Extract the [X, Y] coordinate from the center of the cell holding the provided text.  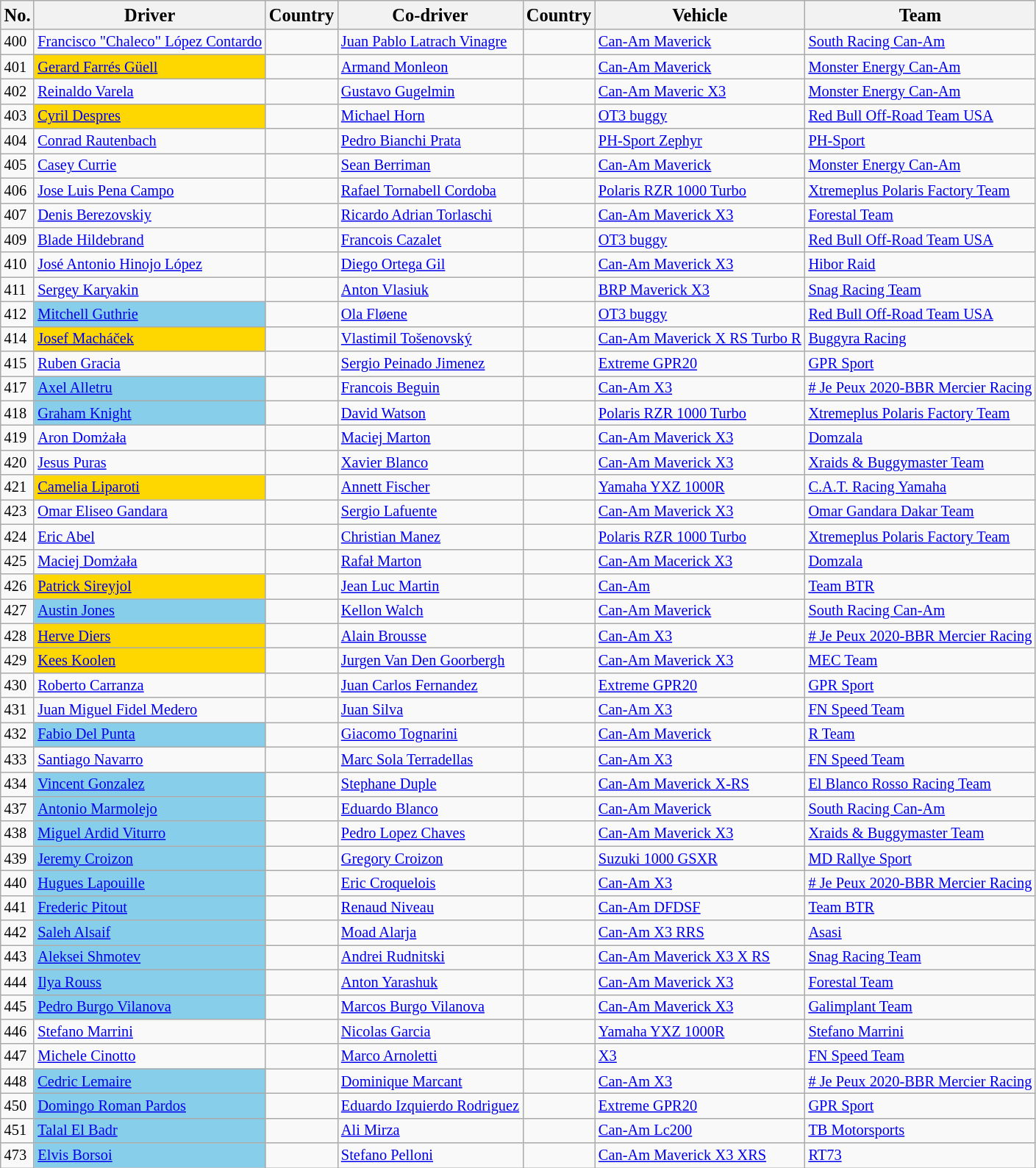
Can-Am X3 RRS [700, 933]
446 [18, 1031]
Sergio Lafuente [430, 512]
Jean Luc Martin [430, 586]
Ilya Rouss [150, 982]
434 [18, 784]
Moad Alarja [430, 933]
Juan Miguel Fidel Medero [150, 710]
Can-Am Lc200 [700, 1131]
Cyril Despres [150, 116]
Annett Fischer [430, 487]
Omar Gandara Dakar Team [921, 512]
Frederic Pitout [150, 908]
426 [18, 586]
450 [18, 1106]
Can-Am Maverick X3 X RS [700, 957]
Eduardo Blanco [430, 809]
Sean Berriman [430, 165]
Giacomo Tognarini [430, 734]
417 [18, 388]
Diego Ortega Gil [430, 265]
Pedro Burgo Vilanova [150, 1007]
Gustavo Gugelmin [430, 91]
PH-Sport [921, 141]
439 [18, 859]
Nicolas Garcia [430, 1031]
441 [18, 908]
Jesus Puras [150, 462]
403 [18, 116]
Can-Am Maverick X3 XRS [700, 1156]
Jose Luis Pena Campo [150, 190]
Josef Macháček [150, 339]
412 [18, 314]
400 [18, 42]
430 [18, 685]
421 [18, 487]
Asasi [921, 933]
Maciej Marton [430, 437]
Talal El Badr [150, 1131]
Team [921, 15]
Buggyra Racing [921, 339]
Kees Koolen [150, 660]
Herve Diers [150, 636]
405 [18, 165]
447 [18, 1056]
Roberto Carranza [150, 685]
Maciej Domżała [150, 562]
Michele Cinotto [150, 1056]
Marco Arnoletti [430, 1056]
Axel Alletru [150, 388]
Mitchell Guthrie [150, 314]
Camelia Liparoti [150, 487]
Saleh Alsaif [150, 933]
Juan Carlos Fernandez [430, 685]
No. [18, 15]
432 [18, 734]
Anton Vlasiuk [430, 290]
Jeremy Croizon [150, 859]
Can-Am Maverick X-RS [700, 784]
X3 [700, 1056]
419 [18, 437]
Can-Am Macerick X3 [700, 562]
Pedro Lopez Chaves [430, 834]
Antonio Marmolejo [150, 809]
473 [18, 1156]
Xavier Blanco [430, 462]
Omar Eliseo Gandara [150, 512]
428 [18, 636]
Ruben Gracia [150, 364]
402 [18, 91]
411 [18, 290]
Vehicle [700, 15]
Juan Pablo Latrach Vinagre [430, 42]
Gregory Croizon [430, 859]
Fabio Del Punta [150, 734]
José Antonio Hinojo López [150, 265]
406 [18, 190]
Blade Hildebrand [150, 240]
Austin Jones [150, 611]
440 [18, 883]
Anton Yarashuk [430, 982]
415 [18, 364]
420 [18, 462]
Vincent Gonzalez [150, 784]
418 [18, 413]
Michael Horn [430, 116]
MEC Team [921, 660]
David Watson [430, 413]
R Team [921, 734]
Ola Fløene [430, 314]
Graham Knight [150, 413]
409 [18, 240]
Reinaldo Varela [150, 91]
C.A.T. Racing Yamaha [921, 487]
424 [18, 537]
Galimplant Team [921, 1007]
Sergey Karyakin [150, 290]
Marc Sola Terradellas [430, 759]
Hugues Lapouille [150, 883]
Driver [150, 15]
Vlastimil Tošenovský [430, 339]
Francois Cazalet [430, 240]
Can-Am DFDSF [700, 908]
404 [18, 141]
Armand Monleon [430, 67]
Francois Beguin [430, 388]
445 [18, 1007]
442 [18, 933]
429 [18, 660]
Juan Silva [430, 710]
Denis Berezovskiy [150, 215]
Elvis Borsoi [150, 1156]
444 [18, 982]
437 [18, 809]
Pedro Bianchi Prata [430, 141]
Gerard Farrés Güell [150, 67]
Alain Brousse [430, 636]
Kellon Walch [430, 611]
RT73 [921, 1156]
433 [18, 759]
431 [18, 710]
Aron Domżała [150, 437]
427 [18, 611]
401 [18, 67]
Can-Am Maverick X RS Turbo R [700, 339]
Eric Croquelois [430, 883]
414 [18, 339]
Can-Am Maveric X3 [700, 91]
Christian Manez [430, 537]
Jurgen Van Den Goorbergh [430, 660]
Stephane Duple [430, 784]
PH-Sport Zephyr [700, 141]
Can-Am [700, 586]
443 [18, 957]
Eduardo Izquierdo Rodriguez [430, 1106]
Marcos Burgo Vilanova [430, 1007]
Santiago Navarro [150, 759]
MD Rallye Sport [921, 859]
Hibor Raid [921, 265]
TB Motorsports [921, 1131]
Rafael Tornabell Cordoba [430, 190]
Ali Mirza [430, 1131]
Casey Currie [150, 165]
425 [18, 562]
410 [18, 265]
BRP Maverick X3 [700, 290]
Dominique Marcant [430, 1081]
Domingo Roman Pardos [150, 1106]
Co-driver [430, 15]
423 [18, 512]
Cedric Lemaire [150, 1081]
Eric Abel [150, 537]
448 [18, 1081]
Conrad Rautenbach [150, 141]
Aleksei Shmotev [150, 957]
Sergio Peinado Jimenez [430, 364]
Miguel Ardid Viturro [150, 834]
Francisco "Chaleco" López Contardo [150, 42]
Renaud Niveau [430, 908]
Patrick Sireyjol [150, 586]
Rafał Marton [430, 562]
Andrei Rudnitski [430, 957]
407 [18, 215]
451 [18, 1131]
438 [18, 834]
Suzuki 1000 GSXR [700, 859]
El Blanco Rosso Racing Team [921, 784]
Stefano Pelloni [430, 1156]
Ricardo Adrian Torlaschi [430, 215]
